Output the (x, y) coordinate of the center of the cell containing the given text.  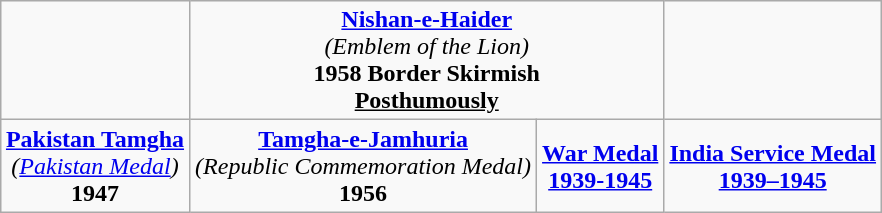
Pakistan Tamgha(Pakistan Medal)1947 (94, 166)
Tamgha-e-Jamhuria(Republic Commemoration Medal)1956 (364, 166)
Nishan-e-Haider(Emblem of the Lion)1958 Border SkirmishPosthumously (427, 60)
India Service Medal1939–1945 (773, 166)
War Medal1939-1945 (600, 166)
